Locate the cell with the specified text and output its [X, Y] center coordinate. 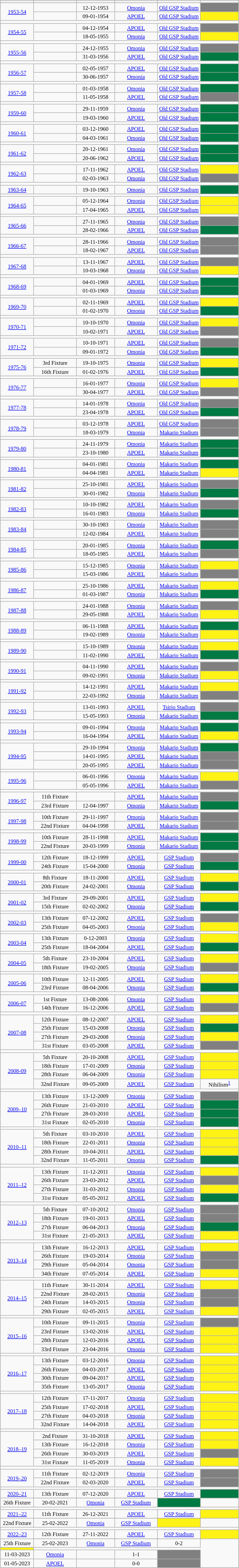
23-04-1978 [95, 412]
1990-91 [17, 671]
23-10-2004 [95, 958]
2013–14 [17, 1260]
2009–10 [17, 1109]
01-03-1958 [95, 88]
24-02-2001 [95, 886]
20-03-1999 [95, 846]
2005-06 [17, 983]
1987-88 [17, 610]
04-05-2003 [95, 927]
15-10-1989 [95, 646]
2nd Fixture [55, 1436]
1977-78 [17, 407]
31-10-2018 [95, 1436]
18-05-1985 [95, 554]
21-05-2013 [95, 1236]
30-10-1983 [95, 525]
30-04-1977 [95, 392]
1965-66 [17, 226]
04-01-1969 [95, 282]
06-04-2009 [95, 1074]
2007-08 [17, 1032]
25-02-2023 [55, 1543]
20-10-2008 [95, 1057]
27-11-1965 [95, 221]
1969-70 [17, 307]
19-10-1963 [95, 189]
29-10-1994 [95, 747]
19-10-1975 [95, 363]
08-04-2006 [95, 987]
05-12-1964 [95, 201]
04-12-1954 [95, 28]
20-12-1961 [95, 149]
16-12-2013 [95, 1247]
1979-80 [17, 448]
1968-69 [17, 286]
1981-82 [17, 488]
1961-62 [17, 153]
03-12-1978 [95, 424]
11-05-1958 [95, 97]
12-04-1997 [95, 805]
19-02-1989 [95, 635]
1998-99 [17, 841]
0-2 [179, 1543]
02-11-1969 [95, 302]
1999-00 [17, 862]
17-11-1962 [95, 169]
10-10-1971 [95, 343]
1988-89 [17, 630]
18-03-1979 [95, 432]
1971-72 [17, 347]
18-05-1955 [95, 36]
1-1 [136, 1555]
04-04-1981 [95, 473]
09-02-1991 [95, 675]
10-03-1968 [95, 270]
2006-07 [17, 1003]
02-02-2002 [95, 906]
18-02-1967 [95, 250]
12-12-1953 [95, 7]
18-12-1999 [95, 857]
19-03-2014 [95, 1256]
10-04-2011 [95, 1151]
06-01-1996 [95, 776]
1959-60 [17, 113]
17-01-2009 [95, 1066]
1963-64 [17, 189]
2003-04 [17, 942]
19-02-2005 [95, 967]
27-11-2022 [95, 1534]
09-01-1972 [95, 351]
01-03-1969 [95, 290]
02-03-2020 [95, 1482]
20-02-2021 [55, 1502]
05-05-1996 [95, 785]
1st Fixture [55, 999]
12-11-2005 [95, 979]
04-03-2018 [95, 1415]
1957-58 [17, 93]
16-12-2006 [95, 1008]
12-02-1984 [95, 534]
11-05-2011 [95, 1160]
06-04-2013 [95, 1227]
2000-01 [17, 882]
08-12-2007 [95, 1019]
13-12-2009 [95, 1096]
1970-71 [17, 327]
1984-85 [17, 549]
1975-76 [17, 367]
2018–19 [17, 1449]
01-02-1970 [95, 311]
02-03-1963 [95, 178]
2014–15 [17, 1298]
17-11-2017 [95, 1398]
2008-09 [17, 1070]
23-03-2012 [95, 1180]
1964-65 [17, 205]
01-02-1976 [95, 371]
03-10-2010 [95, 1134]
28-02-2015 [95, 1293]
14-01-1995 [95, 756]
10-02-1971 [95, 331]
04-11-1990 [95, 666]
1967-68 [17, 266]
03-12-1960 [95, 129]
16-01-1983 [95, 513]
14-04-2018 [95, 1424]
01-03-1987 [95, 594]
02-05-2015 [95, 1311]
20th Fixture [55, 886]
01-05-2023 [17, 1563]
04-01-1981 [95, 464]
2015–16 [17, 1336]
14th Fixture [55, 1008]
2021–22 [17, 1514]
19-01-2013 [95, 1218]
14-01-1978 [95, 403]
24-01-1988 [95, 605]
15-05-1993 [95, 715]
09-04-2017 [95, 1378]
11-03-2023 [17, 1555]
17-04-1965 [95, 210]
1993-94 [17, 732]
Tsirio Stadium [179, 707]
2016–17 [17, 1373]
26-12-2021 [95, 1514]
28-02-1966 [95, 230]
2004-05 [17, 963]
1982-83 [17, 509]
1980-81 [17, 468]
0-0 [136, 1563]
30th Fixture [55, 1378]
29-09-2001 [95, 898]
1966-67 [17, 246]
10-10-1982 [95, 504]
28-11-1966 [95, 241]
30-06-1957 [95, 77]
11-12-2011 [95, 1171]
18-04-2004 [95, 947]
21-03-2010 [95, 1105]
1976-77 [17, 387]
02-05-1957 [95, 68]
25-10-1986 [95, 585]
0-12-2003 [95, 938]
02-12-2019 [95, 1474]
1954-55 [17, 32]
14-12-1991 [95, 687]
14-03-2015 [95, 1302]
28-03-2010 [95, 1113]
34th Fixture [55, 1273]
31-03-1956 [95, 56]
2011–12 [17, 1184]
1995-96 [17, 781]
19-03-1960 [95, 117]
07-12-2002 [95, 918]
04-03-1961 [95, 138]
16th Fixture [55, 371]
29-11-1959 [95, 109]
07-10-2012 [95, 1209]
07-12-2020 [95, 1494]
11-05-2019 [95, 1462]
17-02-2018 [95, 1407]
2017–18 [17, 1411]
18-11-2000 [95, 877]
1986-87 [17, 590]
25-02-2022 [55, 1523]
13-11-1967 [95, 262]
09-01-1954 [95, 16]
1953-54 [17, 12]
1978-79 [17, 428]
11-02-1990 [95, 655]
1985-86 [17, 570]
07-05-2014 [95, 1273]
13-05-2017 [95, 1386]
22-01-2011 [95, 1142]
1983-84 [17, 529]
09-01-1994 [95, 727]
1996-97 [17, 801]
2022–23 [17, 1534]
2012–13 [17, 1222]
24-11-1979 [95, 444]
05-05-2012 [95, 1198]
15-12-1985 [95, 565]
16-12-2018 [95, 1445]
16-01-1977 [95, 383]
15-03-2008 [95, 1028]
20-05-1995 [95, 765]
15-03-1986 [95, 574]
29-03-2008 [95, 1036]
06-11-1988 [95, 626]
31-03-2012 [95, 1189]
25-10-1981 [95, 484]
10-10-1970 [95, 322]
2001-02 [17, 902]
1962-63 [17, 173]
35th Fixture [55, 1386]
1989-90 [17, 651]
04-03-2017 [95, 1369]
8th Fixture [55, 877]
12-03-2016 [95, 1340]
16-04-1994 [95, 736]
20-06-1962 [95, 158]
09-05-2009 [95, 1084]
2020–21 [17, 1494]
30-01-1982 [95, 493]
09-11-2015 [95, 1323]
03-05-2008 [95, 1045]
33rd Fixture [55, 1349]
29-11-1997 [95, 817]
13-01-1993 [95, 707]
23-10-1980 [95, 453]
1997-98 [17, 821]
03-12-2016 [95, 1360]
20-01-1985 [95, 545]
1994-95 [17, 756]
1956-57 [17, 72]
02-05-2010 [95, 1122]
24-12-1955 [95, 48]
29-05-1988 [95, 614]
22-03-1992 [95, 695]
13-08-2006 [95, 999]
2002-03 [17, 922]
15-04-2000 [95, 866]
2010–11 [17, 1147]
1992-93 [17, 711]
05-04-2014 [95, 1264]
30-11-2014 [95, 1285]
13-02-2016 [95, 1331]
28-11-1998 [95, 837]
30-03-2019 [95, 1453]
15th Fixture [55, 906]
1955-56 [17, 52]
04-04-1998 [95, 825]
1960-61 [17, 133]
Nihilism1 [220, 1084]
23-04-2016 [95, 1349]
1991-92 [17, 691]
2019–20 [17, 1478]
